From the cell containing the given text, extract its center point as [X, Y] coordinate. 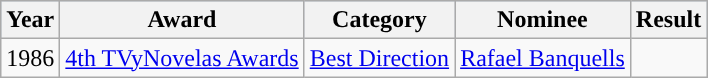
Nominee [543, 20]
1986 [30, 58]
Best Direction [379, 58]
Award [182, 20]
Result [668, 20]
Category [379, 20]
4th TVyNovelas Awards [182, 58]
Rafael Banquells [543, 58]
Year [30, 20]
